Find where the given text appears and provide that cell's center as [x, y] coordinate. 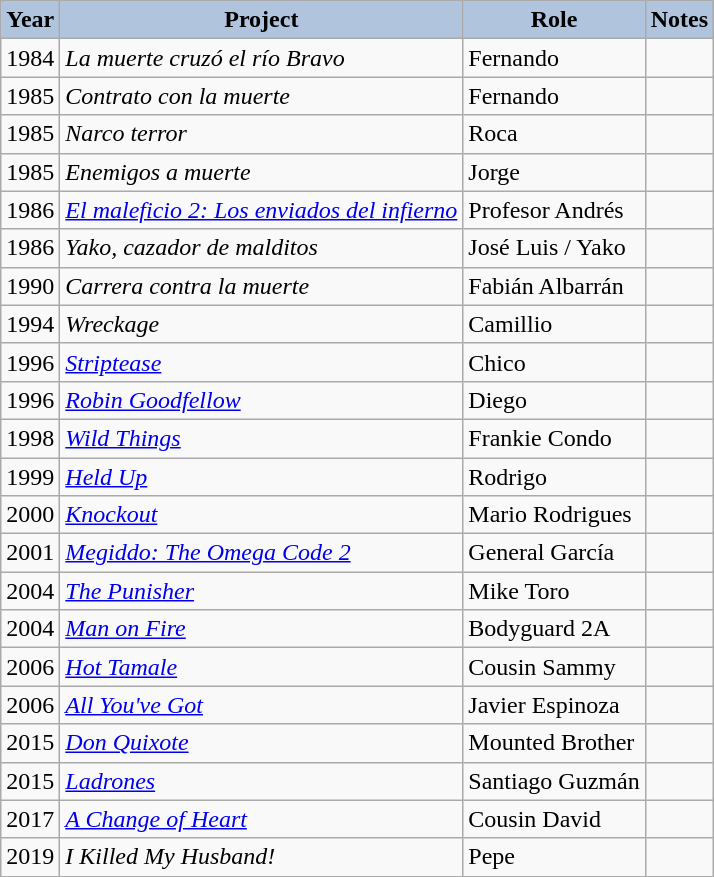
Striptease [262, 362]
Role [554, 20]
Bodyguard 2A [554, 629]
Diego [554, 400]
Carrera contra la muerte [262, 286]
1998 [30, 438]
Jorge [554, 172]
Enemigos a muerte [262, 172]
Robin Goodfellow [262, 400]
Cousin Sammy [554, 667]
Chico [554, 362]
Narco terror [262, 134]
The Punisher [262, 591]
Santiago Guzmán [554, 781]
Frankie Condo [554, 438]
Don Quixote [262, 743]
I Killed My Husband! [262, 857]
Man on Fire [262, 629]
Ladrones [262, 781]
Fabián Albarrán [554, 286]
Held Up [262, 477]
2019 [30, 857]
Yako, cazador de malditos [262, 248]
Cousin David [554, 819]
Profesor Andrés [554, 210]
1994 [30, 324]
Wreckage [262, 324]
1990 [30, 286]
Contrato con la muerte [262, 96]
Pepe [554, 857]
El maleficio 2: Los enviados del infierno [262, 210]
Rodrigo [554, 477]
1999 [30, 477]
Camillio [554, 324]
Mounted Brother [554, 743]
1984 [30, 58]
Mario Rodrigues [554, 515]
2017 [30, 819]
General García [554, 553]
José Luis / Yako [554, 248]
La muerte cruzó el río Bravo [262, 58]
Hot Tamale [262, 667]
All You've Got [262, 705]
2001 [30, 553]
Megiddo: The Omega Code 2 [262, 553]
A Change of Heart [262, 819]
Mike Toro [554, 591]
Notes [679, 20]
Year [30, 20]
Wild Things [262, 438]
Project [262, 20]
Roca [554, 134]
2000 [30, 515]
Javier Espinoza [554, 705]
Knockout [262, 515]
